For the text-containing cell, return its midpoint in (x, y) coordinate format. 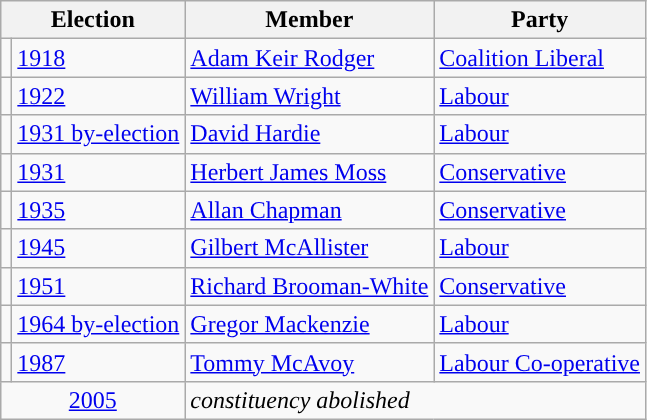
Gilbert McAllister (310, 248)
William Wright (310, 96)
Election (93, 20)
Member (310, 20)
2005 (93, 400)
constituency abolished (416, 400)
Allan Chapman (310, 210)
1922 (98, 96)
Coalition Liberal (540, 58)
Party (540, 20)
Adam Keir Rodger (310, 58)
David Hardie (310, 134)
Gregor Mackenzie (310, 324)
1931 (98, 172)
Richard Brooman-White (310, 286)
Herbert James Moss (310, 172)
1918 (98, 58)
1935 (98, 210)
1945 (98, 248)
1931 by-election (98, 134)
1964 by-election (98, 324)
Tommy McAvoy (310, 362)
1987 (98, 362)
1951 (98, 286)
Labour Co-operative (540, 362)
